Pinpoint the cell where the given text exists, returning its (x, y) midpoint coordinate. 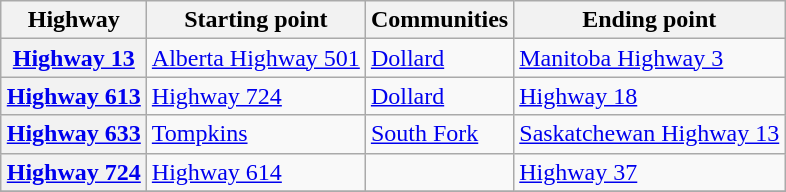
Communities (439, 20)
Highway 614 (256, 172)
Alberta Highway 501 (256, 58)
Highway 18 (650, 96)
Saskatchewan Highway 13 (650, 134)
Highway 13 (74, 58)
Ending point (650, 20)
South Fork (439, 134)
Manitoba Highway 3 (650, 58)
Tompkins (256, 134)
Highway 633 (74, 134)
Highway (74, 20)
Starting point (256, 20)
Highway 613 (74, 96)
Highway 37 (650, 172)
